Capture the cell that displays the provided text and extract its (X, Y) central coordinate. 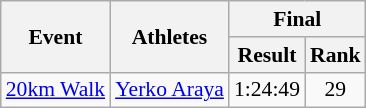
Athletes (170, 36)
20km Walk (56, 90)
29 (336, 90)
Rank (336, 55)
1:24:49 (267, 90)
Event (56, 36)
Final (298, 19)
Yerko Araya (170, 90)
Result (267, 55)
